Provide the (x, y) coordinate of the cell's center where the given text is located.  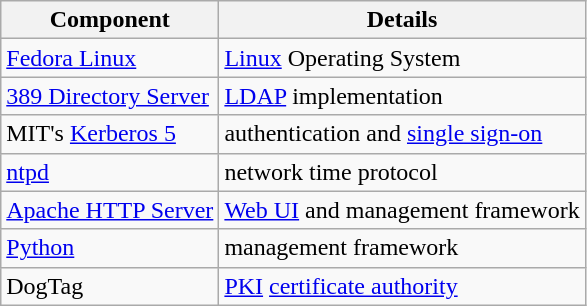
network time protocol (402, 172)
Linux Operating System (402, 58)
MIT's Kerberos 5 (110, 134)
PKI certificate authority (402, 286)
Apache HTTP Server (110, 210)
LDAP implementation (402, 96)
Details (402, 20)
389 Directory Server (110, 96)
ntpd (110, 172)
authentication and single sign-on (402, 134)
Python (110, 248)
Component (110, 20)
Web UI and management framework (402, 210)
Fedora Linux (110, 58)
management framework (402, 248)
DogTag (110, 286)
